Search for the cell housing the specified text and yield its [X, Y] center coordinate. 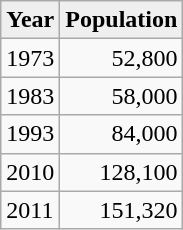
1993 [30, 134]
Year [30, 20]
52,800 [122, 58]
2010 [30, 172]
128,100 [122, 172]
2011 [30, 210]
58,000 [122, 96]
Population [122, 20]
1973 [30, 58]
151,320 [122, 210]
1983 [30, 96]
84,000 [122, 134]
